For the text-containing cell, return its midpoint in [x, y] coordinate format. 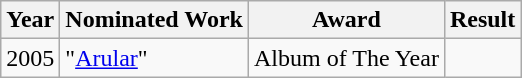
Award [346, 20]
Year [30, 20]
"Arular" [154, 58]
Result [482, 20]
2005 [30, 58]
Album of The Year [346, 58]
Nominated Work [154, 20]
